Capture the cell that displays the provided text and extract its [X, Y] central coordinate. 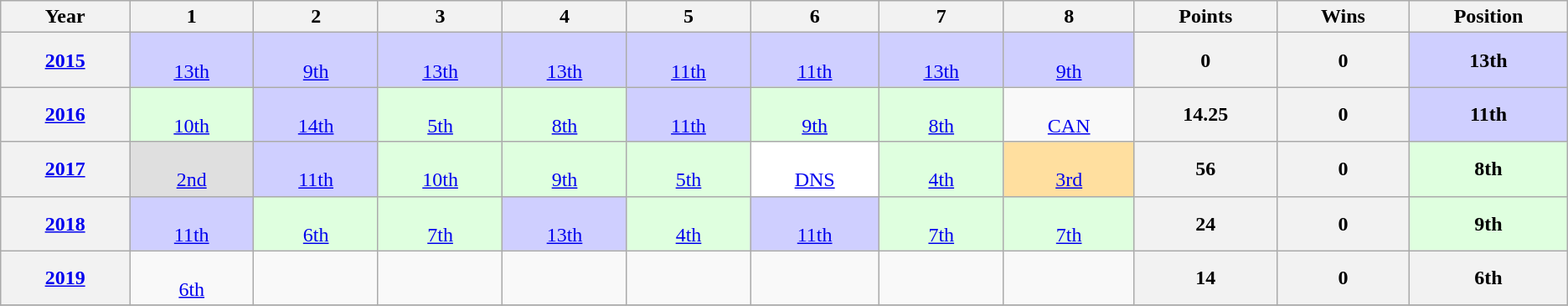
Year [65, 17]
3 [440, 17]
Position [1488, 17]
1 [191, 17]
5 [689, 17]
7 [941, 17]
3rd [1069, 169]
2017 [65, 169]
4 [565, 17]
2 [316, 17]
14th [316, 114]
14.25 [1205, 114]
24 [1205, 223]
2nd [191, 169]
14 [1205, 278]
2018 [65, 223]
2016 [65, 114]
2019 [65, 278]
6 [815, 17]
Points [1205, 17]
DNS [815, 169]
CAN [1069, 114]
56 [1205, 169]
2015 [65, 60]
8 [1069, 17]
Wins [1344, 17]
